From the cell containing the given text, extract its center point as [x, y] coordinate. 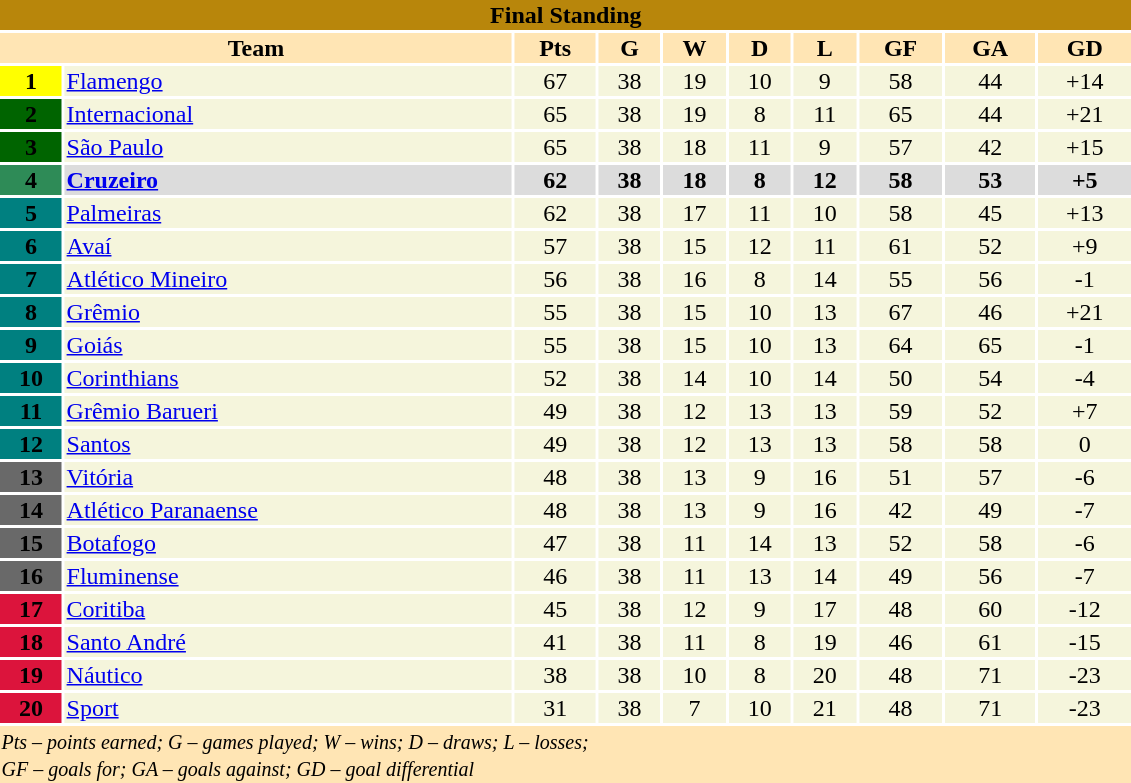
G [629, 48]
Atlético Paranaense [288, 510]
Atlético Mineiro [288, 279]
59 [901, 411]
Palmeiras [288, 213]
54 [990, 378]
Grêmio [288, 312]
41 [555, 642]
L [825, 48]
Santos [288, 444]
Goiás [288, 345]
Avaí [288, 246]
64 [901, 345]
Flamengo [288, 81]
São Paulo [288, 147]
21 [825, 708]
Cruzeiro [288, 180]
47 [555, 543]
Fluminense [288, 576]
5 [31, 213]
4 [31, 180]
51 [901, 477]
Corinthians [288, 378]
Coritiba [288, 609]
Vitória [288, 477]
31 [555, 708]
Pts [555, 48]
Team [256, 48]
Internacional [288, 114]
Grêmio Barueri [288, 411]
W [695, 48]
2 [31, 114]
Santo André [288, 642]
60 [990, 609]
GF [901, 48]
Sport [288, 708]
D [760, 48]
50 [901, 378]
6 [31, 246]
53 [990, 180]
GA [990, 48]
Botafogo [288, 543]
1 [31, 81]
3 [31, 147]
Náutico [288, 675]
